Detect which cell encompasses the target text, then output its [X, Y] center coordinate. 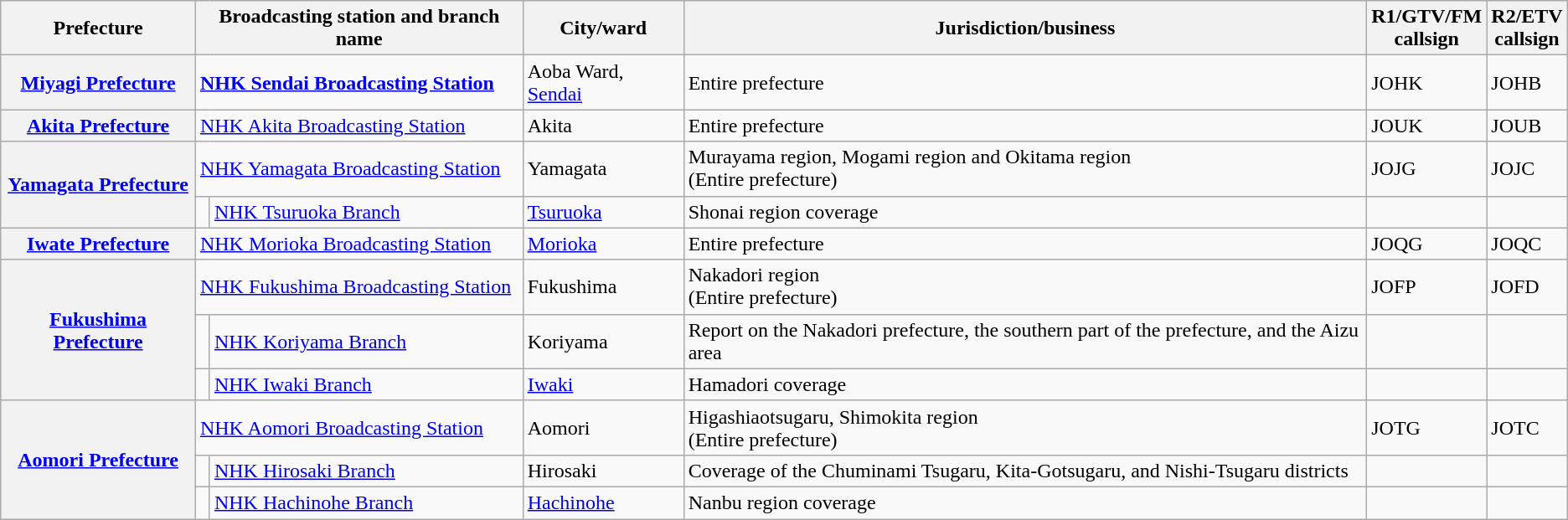
Akita [603, 126]
NHK Iwaki Branch [366, 384]
Iwate Prefecture [99, 244]
NHK Yamagata Broadcasting Station [358, 169]
Yamagata [603, 169]
Higashiaotsugaru, Shimokita region(Entire prefecture) [1025, 427]
Aoba Ward, Sendai [603, 82]
Jurisdiction/business [1025, 28]
Fukushima Prefecture [99, 330]
JOFP [1427, 286]
JOJG [1427, 169]
Morioka [603, 244]
NHK Akita Broadcasting Station [358, 126]
Hachinohe [603, 502]
NHK Fukushima Broadcasting Station [358, 286]
Nakadori region(Entire prefecture) [1025, 286]
Akita Prefecture [99, 126]
Miyagi Prefecture [99, 82]
Aomori Prefecture [99, 459]
Fukushima [603, 286]
Report on the Nakadori prefecture, the southern part of the prefecture, and the Aizu area [1025, 342]
JOHK [1427, 82]
Prefecture [99, 28]
Koriyama [603, 342]
Iwaki [603, 384]
JOTG [1427, 427]
NHK Sendai Broadcasting Station [358, 82]
Hirosaki [603, 471]
Murayama region, Mogami region and Okitama region(Entire prefecture) [1025, 169]
NHK Morioka Broadcasting Station [358, 244]
NHK Aomori Broadcasting Station [358, 427]
Tsuruoka [603, 212]
Broadcasting station and branch name [358, 28]
JOFD [1527, 286]
NHK Koriyama Branch [366, 342]
JOJC [1527, 169]
R1/GTV/FMcallsign [1427, 28]
Hamadori coverage [1025, 384]
JOTC [1527, 427]
R2/ETVcallsign [1527, 28]
JOUB [1527, 126]
Nanbu region coverage [1025, 502]
NHK Tsuruoka Branch [366, 212]
City/ward [603, 28]
Yamagata Prefecture [99, 184]
Aomori [603, 427]
JOUK [1427, 126]
JOQG [1427, 244]
Shonai region coverage [1025, 212]
JOHB [1527, 82]
Coverage of the Chuminami Tsugaru, Kita-Gotsugaru, and Nishi-Tsugaru districts [1025, 471]
JOQC [1527, 244]
NHK Hirosaki Branch [366, 471]
NHK Hachinohe Branch [366, 502]
